Provide the [X, Y] coordinate of the cell's center where the given text is located.  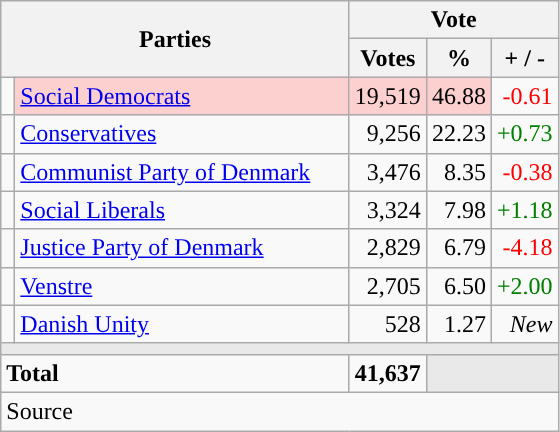
1.27 [458, 324]
-0.38 [524, 172]
+ / - [524, 58]
Parties [176, 39]
Total [176, 373]
2,705 [388, 286]
Votes [388, 58]
-4.18 [524, 248]
Vote [454, 20]
9,256 [388, 134]
Venstre [182, 286]
6.50 [458, 286]
+1.18 [524, 210]
Social Liberals [182, 210]
19,519 [388, 96]
41,637 [388, 373]
+0.73 [524, 134]
% [458, 58]
2,829 [388, 248]
22.23 [458, 134]
-0.61 [524, 96]
Communist Party of Denmark [182, 172]
46.88 [458, 96]
Conservatives [182, 134]
3,324 [388, 210]
3,476 [388, 172]
Source [280, 411]
New [524, 324]
7.98 [458, 210]
6.79 [458, 248]
Justice Party of Denmark [182, 248]
Social Democrats [182, 96]
8.35 [458, 172]
+2.00 [524, 286]
528 [388, 324]
Danish Unity [182, 324]
